Search for the cell housing the specified text and yield its [X, Y] center coordinate. 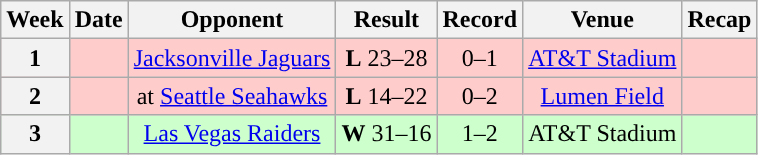
W 31–16 [386, 134]
at Seattle Seahawks [232, 96]
0–1 [480, 58]
Record [480, 20]
Opponent [232, 20]
Las Vegas Raiders [232, 134]
2 [35, 96]
1–2 [480, 134]
Recap [720, 20]
L 23–28 [386, 58]
0–2 [480, 96]
Week [35, 20]
Result [386, 20]
L 14–22 [386, 96]
Jacksonville Jaguars [232, 58]
Lumen Field [602, 96]
Venue [602, 20]
Date [98, 20]
3 [35, 134]
1 [35, 58]
